Return [X, Y] of the center of cell containing provided text 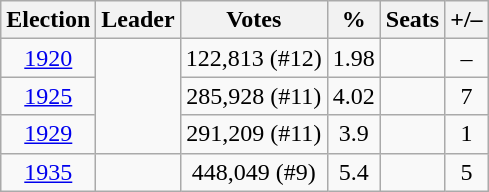
1925 [48, 96]
– [466, 58]
291,209 (#11) [254, 134]
1.98 [354, 58]
+/– [466, 20]
1 [466, 134]
1929 [48, 134]
1935 [48, 172]
Seats [412, 20]
4.02 [354, 96]
Election [48, 20]
122,813 (#12) [254, 58]
1920 [48, 58]
3.9 [354, 134]
5 [466, 172]
Votes [254, 20]
285,928 (#11) [254, 96]
448,049 (#9) [254, 172]
Leader [138, 20]
5.4 [354, 172]
7 [466, 96]
% [354, 20]
